For the text-containing cell, return its midpoint in (x, y) coordinate format. 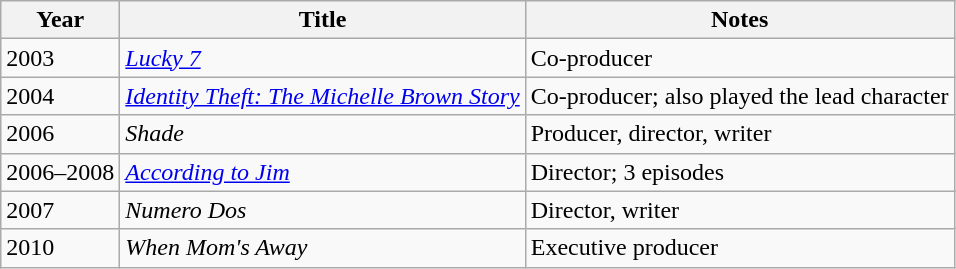
Notes (740, 20)
Executive producer (740, 248)
Lucky 7 (322, 58)
2003 (60, 58)
Producer, director, writer (740, 134)
Director; 3 episodes (740, 172)
Director, writer (740, 210)
2007 (60, 210)
According to Jim (322, 172)
2006–2008 (60, 172)
2006 (60, 134)
Shade (322, 134)
Numero Dos (322, 210)
2004 (60, 96)
Co-producer; also played the lead character (740, 96)
When Mom's Away (322, 248)
Title (322, 20)
2010 (60, 248)
Co-producer (740, 58)
Year (60, 20)
Identity Theft: The Michelle Brown Story (322, 96)
